Provide the (x, y) coordinate of the cell's center where the given text is located.  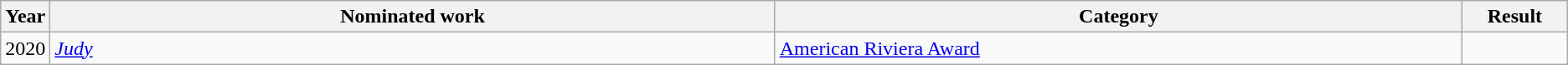
Result (1515, 17)
Nominated work (412, 17)
American Riviera Award (1118, 48)
2020 (25, 48)
Category (1118, 17)
Year (25, 17)
Judy (412, 48)
